Output the [x, y] coordinate of the center of the cell containing the given text.  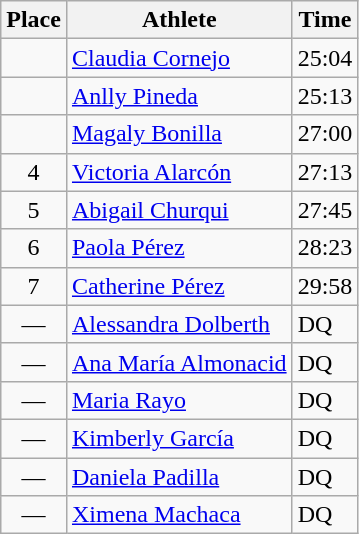
28:23 [325, 248]
27:45 [325, 210]
Ximena Machaca [179, 515]
27:00 [325, 134]
Time [325, 20]
Magaly Bonilla [179, 134]
Paola Pérez [179, 248]
Athlete [179, 20]
27:13 [325, 172]
4 [34, 172]
Kimberly García [179, 438]
Abigail Churqui [179, 210]
29:58 [325, 286]
7 [34, 286]
Anlly Pineda [179, 96]
Victoria Alarcón [179, 172]
Place [34, 20]
25:04 [325, 58]
25:13 [325, 96]
Daniela Padilla [179, 477]
6 [34, 248]
Maria Rayo [179, 400]
Claudia Cornejo [179, 58]
Alessandra Dolberth [179, 324]
5 [34, 210]
Catherine Pérez [179, 286]
Ana María Almonacid [179, 362]
